Output the (X, Y) coordinate of the center of the cell containing the given text.  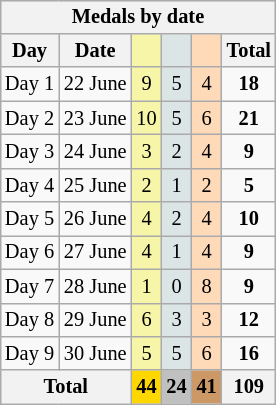
23 June (96, 118)
12 (249, 320)
25 June (96, 185)
Day (30, 51)
18 (249, 84)
Day 2 (30, 118)
24 (177, 387)
Day 7 (30, 286)
Day 5 (30, 219)
41 (207, 387)
44 (146, 387)
27 June (96, 253)
28 June (96, 286)
29 June (96, 320)
Day 4 (30, 185)
26 June (96, 219)
Day 3 (30, 152)
24 June (96, 152)
Date (96, 51)
109 (249, 387)
8 (207, 286)
16 (249, 354)
Day 6 (30, 253)
Day 1 (30, 84)
Medals by date (138, 17)
30 June (96, 354)
Day 8 (30, 320)
Day 9 (30, 354)
0 (177, 286)
21 (249, 118)
22 June (96, 84)
